Identify which cell holds the provided text, then report its [X, Y] central coordinate. 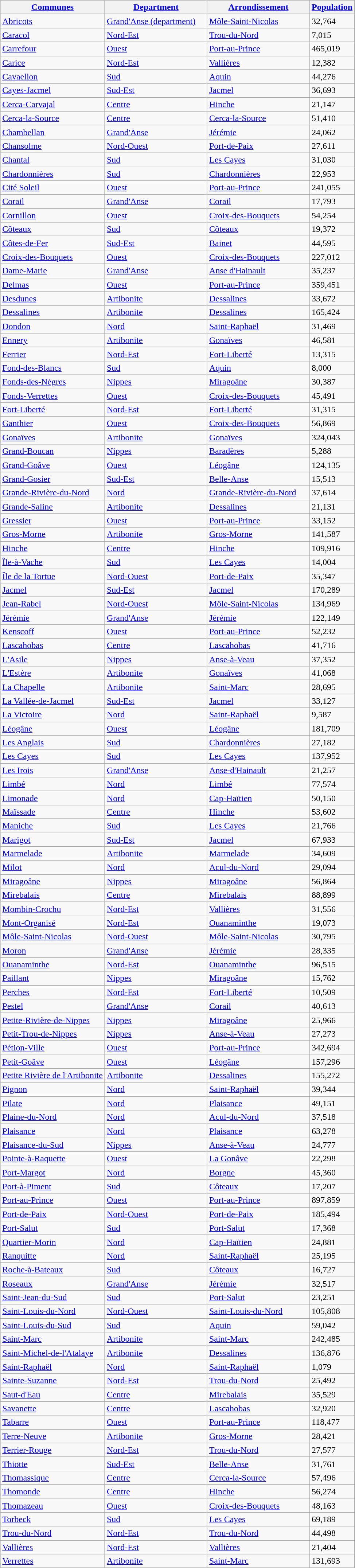
31,761 [332, 1464]
28,695 [332, 687]
25,966 [332, 1020]
54,254 [332, 215]
Verrettes [52, 1561]
Plaine-du-Nord [52, 1117]
La Vallée-de-Jacmel [52, 701]
Côtes-de-Fer [52, 243]
136,876 [332, 1353]
897,859 [332, 1200]
La Gonâve [258, 1159]
Saint-Michel-de-l'Atalaye [52, 1353]
52,232 [332, 632]
39,344 [332, 1089]
34,609 [332, 854]
Cerca-Carvajal [52, 104]
165,424 [332, 312]
Population [332, 7]
31,556 [332, 909]
Thomonde [52, 1491]
32,920 [332, 1408]
51,410 [332, 118]
Petit-Goâve [52, 1062]
170,289 [332, 590]
50,150 [332, 798]
7,015 [332, 35]
Les Irois [52, 770]
24,881 [332, 1242]
Pilate [52, 1103]
10,509 [332, 992]
Pignon [52, 1089]
12,382 [332, 63]
Department [156, 7]
Sainte-Suzanne [52, 1381]
Roseaux [52, 1283]
31,469 [332, 326]
Petite Rivière de l'Artibonite [52, 1076]
Terrier-Rouge [52, 1450]
Mont-Organisé [52, 923]
67,933 [332, 839]
5,288 [332, 451]
Port-à-Piment [52, 1186]
Caracol [52, 35]
36,693 [332, 90]
Carrefour [52, 49]
15,762 [332, 978]
37,614 [332, 493]
56,864 [332, 881]
27,611 [332, 146]
Cité Soleil [52, 188]
155,272 [332, 1076]
13,315 [332, 354]
Île-à-Vache [52, 562]
17,207 [332, 1186]
22,298 [332, 1159]
69,189 [332, 1520]
Arrondissement [258, 7]
57,496 [332, 1478]
Gressier [52, 520]
21,131 [332, 507]
Abricots [52, 21]
Torbeck [52, 1520]
Thiotte [52, 1464]
Ennery [52, 340]
21,766 [332, 826]
324,043 [332, 437]
44,595 [332, 243]
465,019 [332, 49]
Fonds-Verrettes [52, 395]
33,672 [332, 299]
Perches [52, 992]
Pointe-à-Raquette [52, 1159]
1,079 [332, 1367]
181,709 [332, 729]
16,727 [332, 1269]
Fond-des-Blancs [52, 368]
L'Estère [52, 673]
L'Asile [52, 659]
96,515 [332, 964]
Chambellan [52, 132]
28,421 [332, 1436]
9,587 [332, 715]
Thomazeau [52, 1506]
Anse-d'Hainault [258, 770]
31,030 [332, 160]
19,073 [332, 923]
Île de la Tortue [52, 576]
Milot [52, 867]
Delmas [52, 285]
134,969 [332, 604]
Savanette [52, 1408]
77,574 [332, 784]
32,764 [332, 21]
Grand-Goâve [52, 465]
Thomassique [52, 1478]
40,613 [332, 1006]
124,135 [332, 465]
88,899 [332, 895]
56,869 [332, 424]
17,368 [332, 1228]
25,195 [332, 1256]
59,042 [332, 1325]
48,163 [332, 1506]
32,517 [332, 1283]
30,387 [332, 382]
342,694 [332, 1048]
Roche-à-Bateaux [52, 1269]
Cayes-Jacmel [52, 90]
241,055 [332, 188]
Terre-Neuve [52, 1436]
157,296 [332, 1062]
41,068 [332, 673]
23,251 [332, 1298]
24,062 [332, 132]
27,182 [332, 742]
118,477 [332, 1422]
41,716 [332, 645]
Baradères [258, 451]
Saint-Jean-du-Sud [52, 1298]
Cornillon [52, 215]
359,451 [332, 285]
22,953 [332, 174]
45,360 [332, 1173]
131,693 [332, 1561]
46,581 [332, 340]
17,793 [332, 202]
Saut-d'Eau [52, 1395]
15,513 [332, 479]
Marigot [52, 839]
Pestel [52, 1006]
141,587 [332, 534]
53,602 [332, 812]
Mombin-Crochu [52, 909]
21,404 [332, 1547]
185,494 [332, 1214]
25,492 [332, 1381]
Kenscoff [52, 632]
14,004 [332, 562]
44,498 [332, 1533]
28,335 [332, 951]
Communes [52, 7]
37,518 [332, 1117]
Paillant [52, 978]
31,315 [332, 410]
27,577 [332, 1450]
Limonade [52, 798]
Ganthier [52, 424]
35,237 [332, 271]
Jean-Rabel [52, 604]
35,529 [332, 1395]
29,094 [332, 867]
Ranquitte [52, 1256]
45,491 [332, 395]
44,276 [332, 77]
Bainet [258, 243]
21,147 [332, 104]
Grand-Boucan [52, 451]
105,808 [332, 1311]
Port-Margot [52, 1173]
Desdunes [52, 299]
Grande-Saline [52, 507]
242,485 [332, 1339]
33,152 [332, 520]
Fonds-des-Nègres [52, 382]
Maniche [52, 826]
Tabarre [52, 1422]
Quartier-Morin [52, 1242]
Pétion-Ville [52, 1048]
56,274 [332, 1491]
24,777 [332, 1145]
Les Anglais [52, 742]
8,000 [332, 368]
Petite-Rivière-de-Nippes [52, 1020]
30,795 [332, 937]
Chantal [52, 160]
227,012 [332, 257]
Maïssade [52, 812]
33,127 [332, 701]
109,916 [332, 548]
137,952 [332, 756]
Chansolme [52, 146]
49,151 [332, 1103]
19,372 [332, 229]
Plaisance-du-Sud [52, 1145]
21,257 [332, 770]
Cavaellon [52, 77]
27,273 [332, 1034]
Moron [52, 951]
Anse d'Hainault [258, 271]
Ferrier [52, 354]
35,347 [332, 576]
Petit-Trou-de-Nippes [52, 1034]
Grand-Gosier [52, 479]
Grand'Anse (department) [156, 21]
63,278 [332, 1131]
Dondon [52, 326]
Dame-Marie [52, 271]
La Chapelle [52, 687]
Borgne [258, 1173]
Saint-Louis-du-Sud [52, 1325]
37,352 [332, 659]
122,149 [332, 618]
Carice [52, 63]
La Victoire [52, 715]
